Determine the [x, y] coordinate at the center of the cell enclosing the given text.  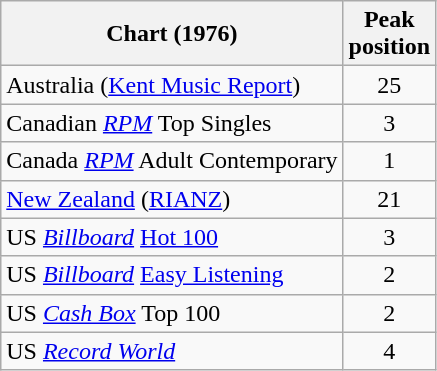
Australia (Kent Music Report) [172, 85]
US Cash Box Top 100 [172, 313]
Canada RPM Adult Contemporary [172, 161]
4 [389, 351]
1 [389, 161]
New Zealand (RIANZ) [172, 199]
US Billboard Easy Listening [172, 275]
Chart (1976) [172, 34]
Canadian RPM Top Singles [172, 123]
21 [389, 199]
25 [389, 85]
US Billboard Hot 100 [172, 237]
US Record World [172, 351]
Peakposition [389, 34]
